Identify which cell holds the provided text, then report its (x, y) central coordinate. 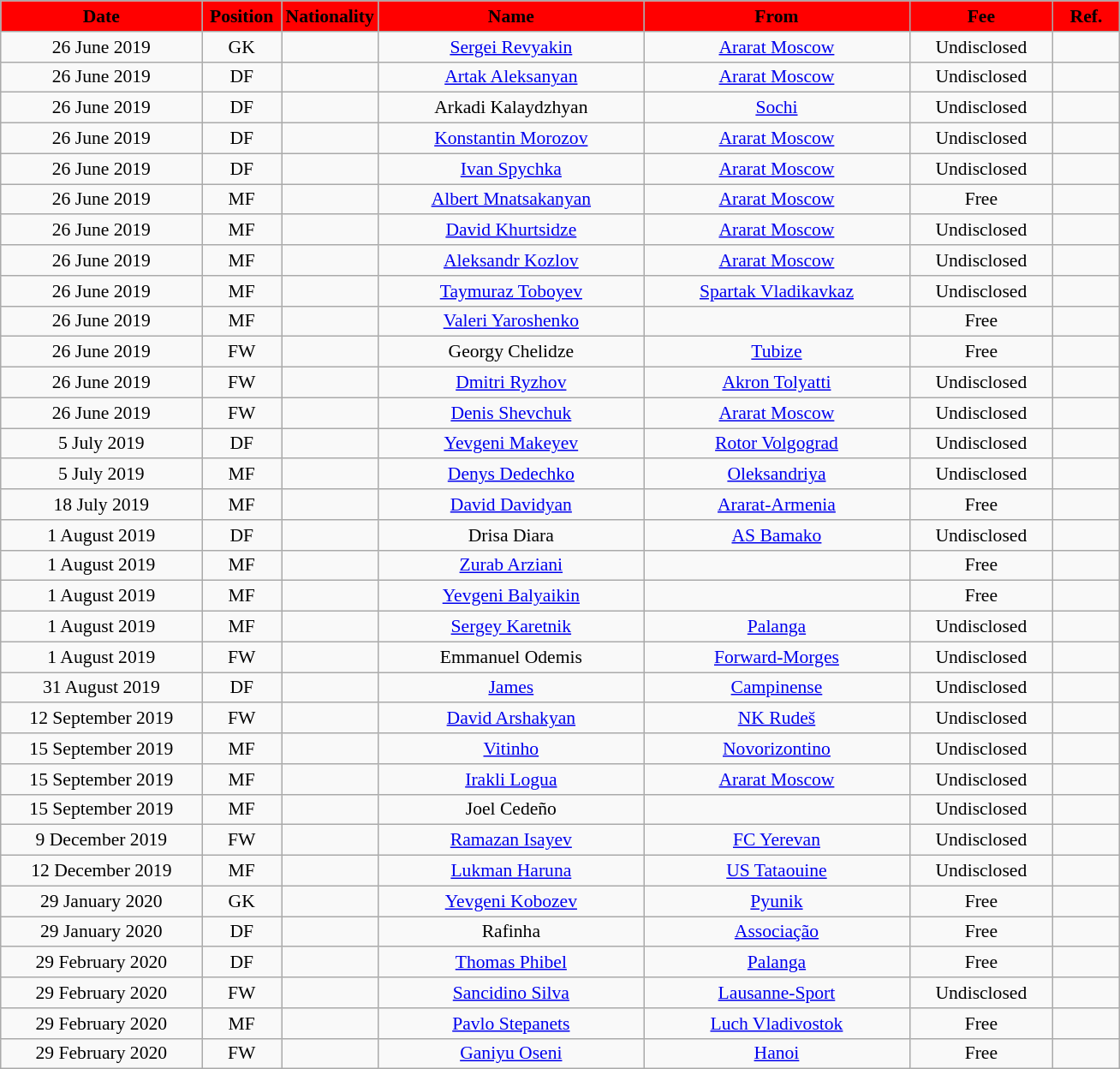
12 September 2019 (101, 719)
Campinense (777, 688)
Arkadi Kalaydzhyan (511, 108)
Drisa Diara (511, 535)
Yevgeni Kobozev (511, 901)
Date (101, 16)
Hanoi (777, 1054)
David Davidyan (511, 505)
Sochi (777, 108)
Tubize (777, 352)
Pyunik (777, 901)
Konstantin Morozov (511, 139)
Ganiyu Oseni (511, 1054)
Yevgeni Makeyev (511, 444)
Dmitri Ryzhov (511, 383)
Georgy Chelidze (511, 352)
Emmanuel Odemis (511, 657)
Associação (777, 932)
James (511, 688)
Name (511, 16)
Ramazan Isayev (511, 840)
Oleksandriya (777, 475)
Irakli Logua (511, 779)
Sergey Karetnik (511, 627)
US Tataouine (777, 871)
Aleksandr Kozlov (511, 260)
Forward-Morges (777, 657)
Ararat-Armenia (777, 505)
Sancidino Silva (511, 993)
Position (241, 16)
31 August 2019 (101, 688)
Nationality (329, 16)
Valeri Yaroshenko (511, 321)
Lukman Haruna (511, 871)
Artak Aleksanyan (511, 77)
Spartak Vladikavkaz (777, 291)
Novorizontino (777, 749)
Rotor Volgograd (777, 444)
Luch Vladivostok (777, 1024)
Yevgeni Balyaikin (511, 596)
Vitinho (511, 749)
Ivan Spychka (511, 169)
Fee (981, 16)
Taymuraz Toboyev (511, 291)
David Arshakyan (511, 719)
David Khurtsidze (511, 230)
Denys Dedechko (511, 475)
9 December 2019 (101, 840)
Sergei Revyakin (511, 47)
Lausanne-Sport (777, 993)
Ref. (1087, 16)
From (777, 16)
Akron Tolyatti (777, 383)
Thomas Phibel (511, 963)
Denis Shevchuk (511, 413)
12 December 2019 (101, 871)
NK Rudeš (777, 719)
Pavlo Stepanets (511, 1024)
Albert Mnatsakanyan (511, 200)
Joel Cedeño (511, 809)
Rafinha (511, 932)
18 July 2019 (101, 505)
AS Bamako (777, 535)
Zurab Arziani (511, 565)
FC Yerevan (777, 840)
